Find where the given text appears and provide that cell's center as [x, y] coordinate. 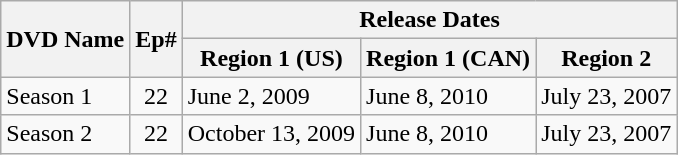
Region 2 [606, 58]
Ep# [156, 39]
June 2, 2009 [271, 96]
Region 1 (CAN) [448, 58]
Release Dates [429, 20]
Season 2 [66, 134]
Season 1 [66, 96]
Region 1 (US) [271, 58]
DVD Name [66, 39]
October 13, 2009 [271, 134]
